Locate the cell with the specified text and output its (x, y) center coordinate. 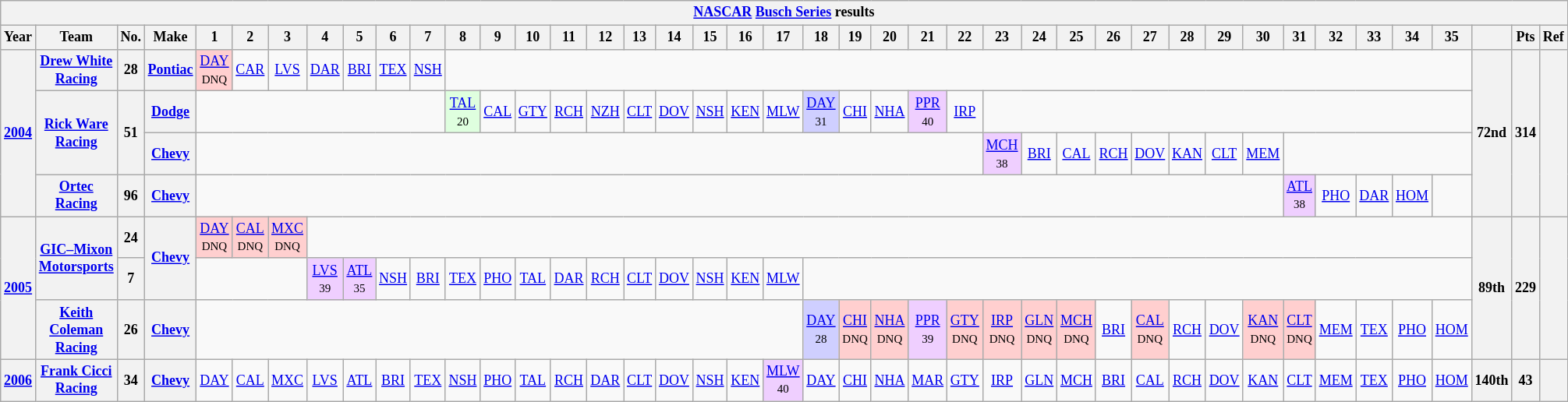
9 (497, 37)
Frank Cicci Racing (76, 380)
4 (324, 37)
17 (783, 37)
43 (1526, 380)
5 (359, 37)
GLN (1039, 380)
PPR39 (928, 330)
Team (76, 37)
Year (19, 37)
Pontiac (170, 70)
ATL38 (1300, 196)
LVS39 (324, 279)
GLNDNQ (1039, 330)
35 (1452, 37)
Pts (1526, 37)
3 (288, 37)
KANDNQ (1263, 330)
ATL (359, 380)
19 (855, 37)
72nd (1492, 132)
Make (170, 37)
15 (710, 37)
21 (928, 37)
22 (965, 37)
2005 (19, 288)
MCH (1077, 380)
IRPDNQ (1002, 330)
8 (463, 37)
ATL35 (359, 279)
CAR (250, 70)
Dodge (170, 112)
CHIDNQ (855, 330)
MCH38 (1002, 153)
12 (605, 37)
10 (533, 37)
Rick Ware Racing (76, 132)
TAL20 (463, 112)
MAR (928, 380)
20 (890, 37)
MLW40 (783, 380)
2 (250, 37)
NASCAR Busch Series results (784, 12)
31 (1300, 37)
PPR40 (928, 112)
13 (639, 37)
27 (1150, 37)
30 (1263, 37)
14 (674, 37)
229 (1526, 288)
33 (1374, 37)
GTYDNQ (965, 330)
6 (393, 37)
16 (745, 37)
Drew White Racing (76, 70)
25 (1077, 37)
DAY28 (821, 330)
DAY31 (821, 112)
MXCDNQ (288, 238)
1 (214, 37)
NZH (605, 112)
140th (1492, 380)
51 (131, 132)
Keith Coleman Racing (76, 330)
89th (1492, 288)
2004 (19, 132)
314 (1526, 132)
18 (821, 37)
32 (1336, 37)
96 (131, 196)
Ortec Racing (76, 196)
Ref (1553, 37)
29 (1224, 37)
NHADNQ (890, 330)
23 (1002, 37)
MXC (288, 380)
CLTDNQ (1300, 330)
No. (131, 37)
GIC–Mixon Motorsports (76, 259)
2006 (19, 380)
MCHDNQ (1077, 330)
11 (569, 37)
